Provide the (X, Y) coordinate of the cell's center where the given text is located.  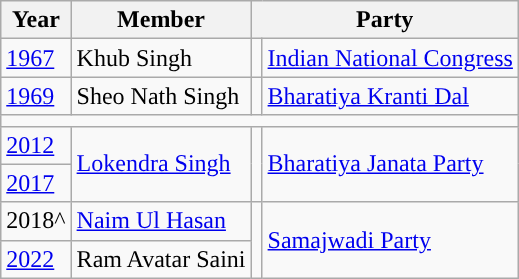
Naim Ul Hasan (161, 221)
2018^ (36, 221)
Bharatiya Kranti Dal (390, 96)
1967 (36, 58)
Lokendra Singh (161, 164)
Bharatiya Janata Party (390, 164)
Ram Avatar Saini (161, 259)
Member (161, 20)
2017 (36, 183)
2022 (36, 259)
Indian National Congress (390, 58)
Samajwadi Party (390, 240)
2012 (36, 145)
1969 (36, 96)
Khub Singh (161, 58)
Sheo Nath Singh (161, 96)
Year (36, 20)
Party (384, 20)
